Identify which cell holds the provided text, then report its (X, Y) central coordinate. 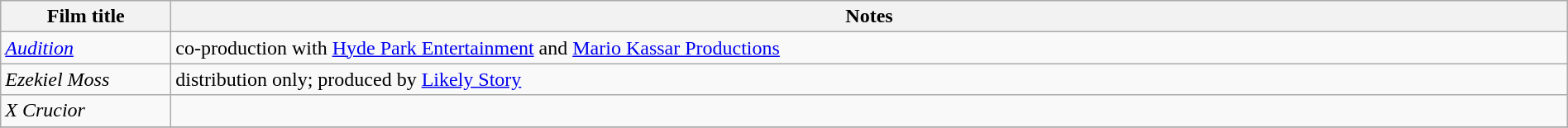
Audition (86, 48)
co-production with Hyde Park Entertainment and Mario Kassar Productions (869, 48)
Notes (869, 17)
X Crucior (86, 111)
Ezekiel Moss (86, 79)
Film title (86, 17)
distribution only; produced by Likely Story (869, 79)
